Find where the given text appears and provide that cell's center as (X, Y) coordinate. 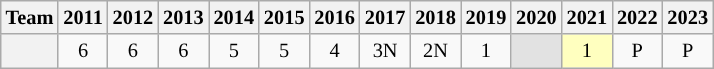
2016 (334, 17)
2021 (587, 17)
2013 (183, 17)
2017 (385, 17)
4 (334, 51)
2023 (688, 17)
2012 (133, 17)
2020 (536, 17)
3N (385, 51)
2015 (284, 17)
2N (435, 51)
2011 (82, 17)
2019 (486, 17)
2018 (435, 17)
Team (30, 17)
2014 (234, 17)
2022 (637, 17)
